Return (x, y) of the center of cell containing provided text 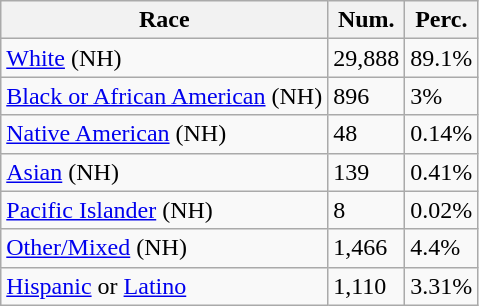
1,110 (366, 286)
1,466 (366, 248)
3% (442, 96)
Asian (NH) (164, 172)
0.02% (442, 210)
3.31% (442, 286)
Native American (NH) (164, 134)
Race (164, 20)
Perc. (442, 20)
0.14% (442, 134)
0.41% (442, 172)
139 (366, 172)
4.4% (442, 248)
89.1% (442, 58)
White (NH) (164, 58)
Other/Mixed (NH) (164, 248)
Hispanic or Latino (164, 286)
29,888 (366, 58)
8 (366, 210)
896 (366, 96)
Black or African American (NH) (164, 96)
Pacific Islander (NH) (164, 210)
Num. (366, 20)
48 (366, 134)
